Scan for the cell matching the given text and deliver its (x, y) coordinate at center. 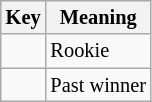
Past winner (98, 85)
Rookie (98, 51)
Key (24, 17)
Meaning (98, 17)
